Pinpoint the cell where the given text exists, returning its (X, Y) midpoint coordinate. 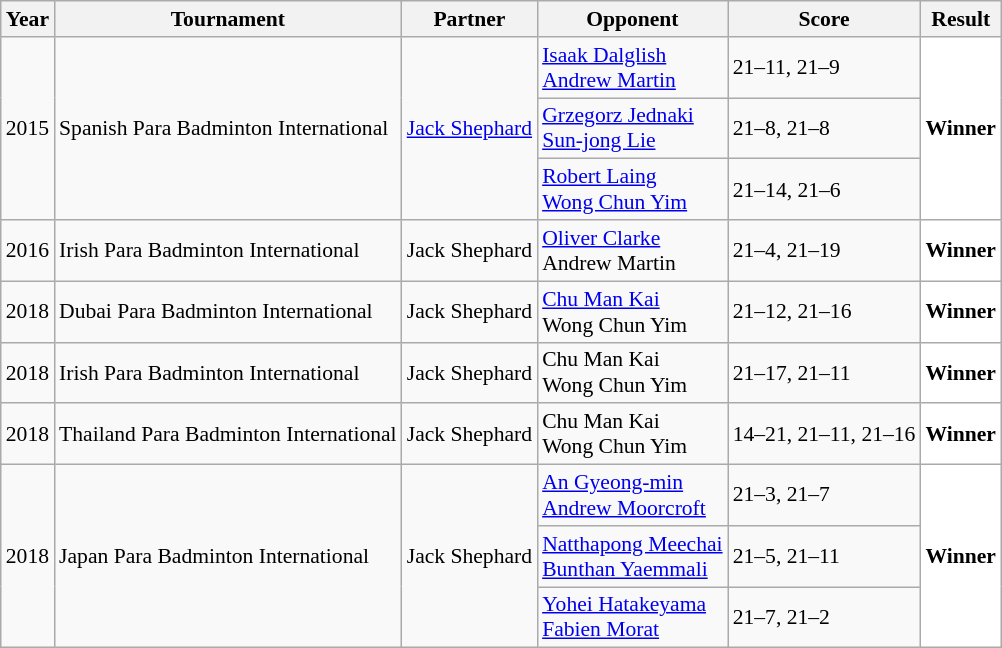
21–4, 21–19 (824, 250)
21–12, 21–16 (824, 312)
21–7, 21–2 (824, 618)
14–21, 21–11, 21–16 (824, 434)
Opponent (632, 19)
Isaak Dalglish Andrew Martin (632, 68)
Score (824, 19)
Partner (470, 19)
Japan Para Badminton International (228, 556)
Oliver Clarke Andrew Martin (632, 250)
21–5, 21–11 (824, 556)
Natthapong Meechai Bunthan Yaemmali (632, 556)
Spanish Para Badminton International (228, 128)
Thailand Para Badminton International (228, 434)
21–3, 21–7 (824, 496)
21–8, 21–8 (824, 128)
Grzegorz Jednaki Sun-jong Lie (632, 128)
21–11, 21–9 (824, 68)
Dubai Para Badminton International (228, 312)
21–14, 21–6 (824, 190)
2016 (28, 250)
Year (28, 19)
An Gyeong-min Andrew Moorcroft (632, 496)
21–17, 21–11 (824, 372)
Robert Laing Wong Chun Yim (632, 190)
Yohei Hatakeyama Fabien Morat (632, 618)
Tournament (228, 19)
2015 (28, 128)
Result (960, 19)
